Scan for the cell matching the given text and deliver its [X, Y] coordinate at center. 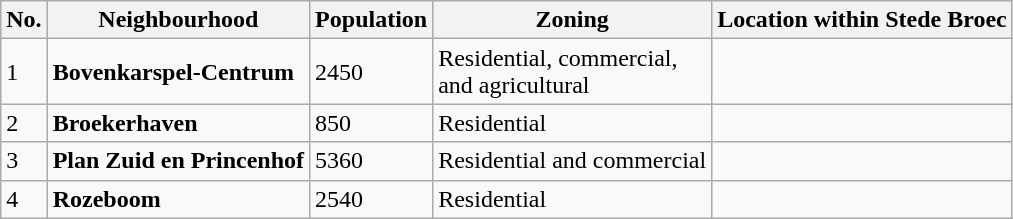
Plan Zuid en Princenhof [178, 161]
5360 [372, 161]
Rozeboom [178, 199]
1 [24, 72]
Residential, commercial,and agricultural [572, 72]
2540 [372, 199]
No. [24, 20]
850 [372, 123]
Neighbourhood [178, 20]
Residential and commercial [572, 161]
Population [372, 20]
Bovenkarspel-Centrum [178, 72]
Location within Stede Broec [862, 20]
2 [24, 123]
Zoning [572, 20]
4 [24, 199]
Broekerhaven [178, 123]
3 [24, 161]
2450 [372, 72]
